Return the [X, Y] coordinate for the center point of the cell that contains the specified text.  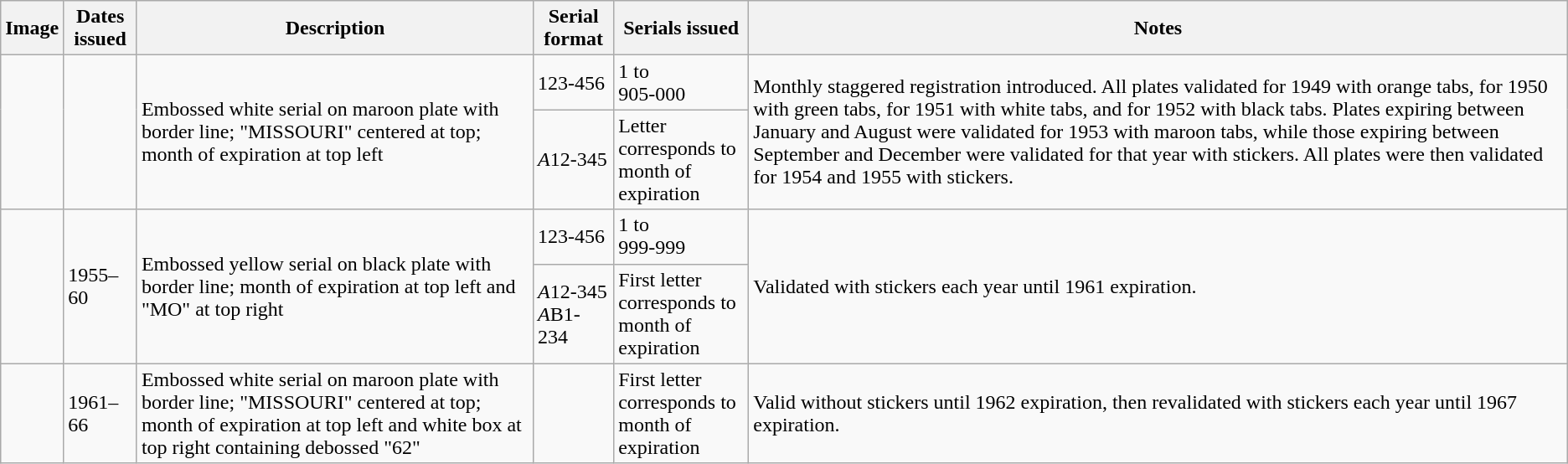
Serial format [574, 28]
Notes [1158, 28]
Serials issued [682, 28]
Letter corresponds to month of expiration [682, 159]
A12-345 [574, 159]
1961–66 [101, 414]
Validated with stickers each year until 1961 expiration. [1158, 286]
Embossed yellow serial on black plate with border line; month of expiration at top left and "MO" at top right [335, 286]
1 to999-999 [682, 236]
Description [335, 28]
Valid without stickers until 1962 expiration, then revalidated with stickers each year until 1967 expiration. [1158, 414]
Embossed white serial on maroon plate with border line; "MISSOURI" centered at top; month of expiration at top left [335, 132]
A12-345AB1-234 [574, 313]
1955–60 [101, 286]
Dates issued [101, 28]
1 to905-000 [682, 82]
Image [32, 28]
